Search for the cell housing the specified text and yield its [x, y] center coordinate. 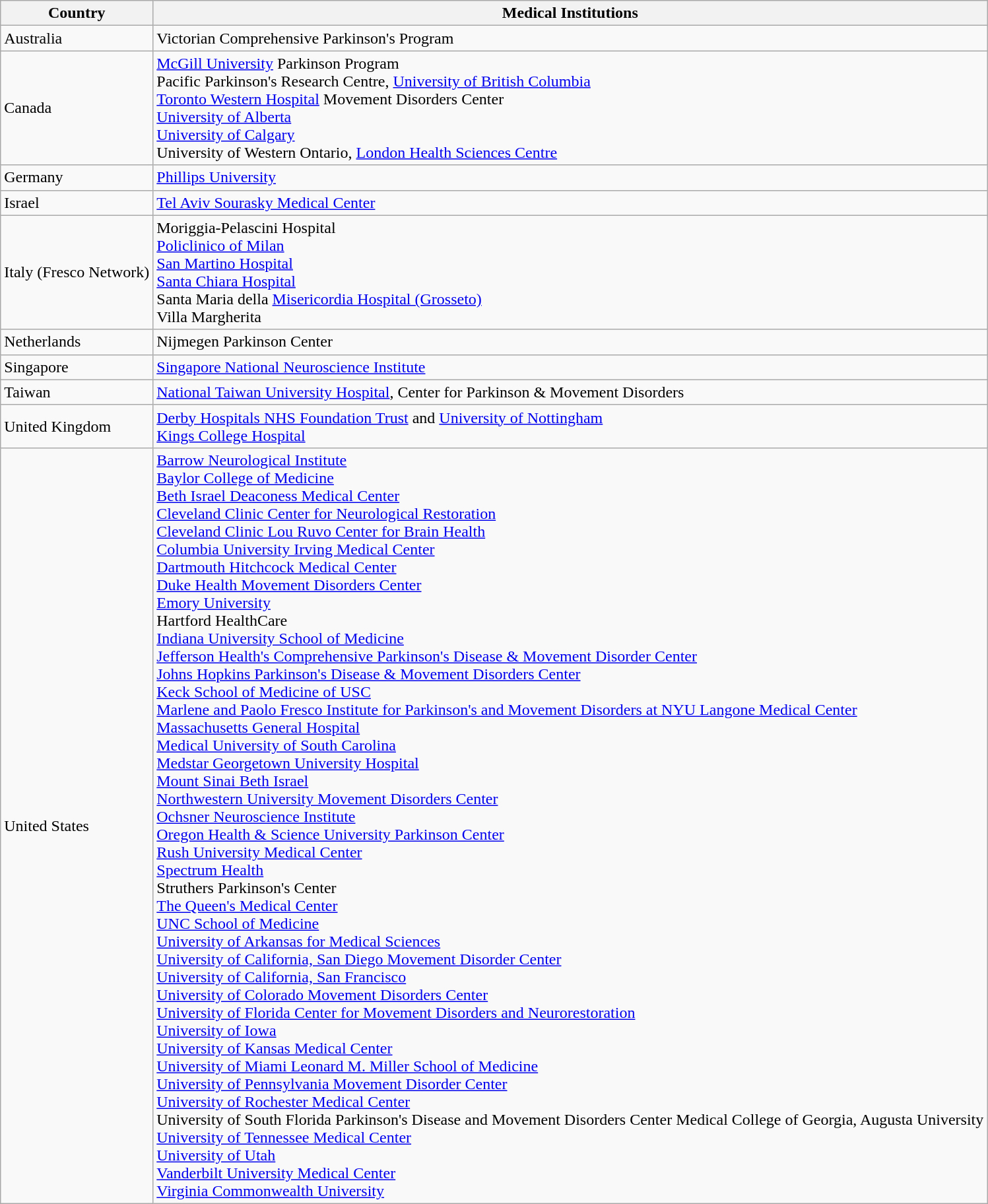
Victorian Comprehensive Parkinson's Program [570, 38]
Taiwan [77, 392]
Israel [77, 203]
Medical Institutions [570, 13]
Country [77, 13]
Netherlands [77, 342]
Phillips University [570, 178]
Tel Aviv Sourasky Medical Center [570, 203]
National Taiwan University Hospital, Center for Parkinson & Movement Disorders [570, 392]
Canada [77, 108]
Nijmegen Parkinson Center [570, 342]
Singapore National Neuroscience Institute [570, 367]
United Kingdom [77, 426]
Germany [77, 178]
Italy (Fresco Network) [77, 272]
Derby Hospitals NHS Foundation Trust and University of NottinghamKings College Hospital [570, 426]
United States [77, 825]
Australia [77, 38]
Singapore [77, 367]
